Determine the [x, y] coordinate at the center of the cell enclosing the given text.  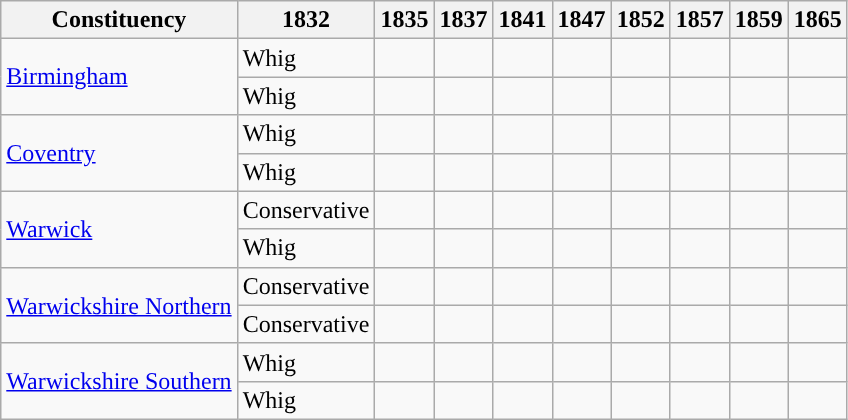
1835 [404, 20]
1852 [640, 20]
Constituency [119, 20]
Birmingham [119, 77]
1832 [306, 20]
Coventry [119, 153]
1841 [522, 20]
Warwickshire Southern [119, 381]
1847 [582, 20]
1837 [464, 20]
1857 [700, 20]
1865 [818, 20]
1859 [758, 20]
Warwickshire Northern [119, 305]
Warwick [119, 229]
